Return the [x, y] coordinate for the center point of the cell that contains the specified text.  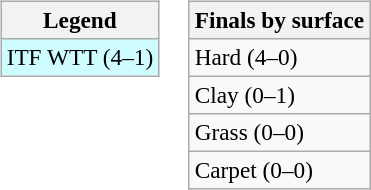
Grass (0–0) [279, 133]
Clay (0–1) [279, 95]
ITF WTT (4–1) [80, 57]
Hard (4–0) [279, 57]
Legend [80, 20]
Carpet (0–0) [279, 171]
Finals by surface [279, 20]
